Find where the given text appears and provide that cell's center as [X, Y] coordinate. 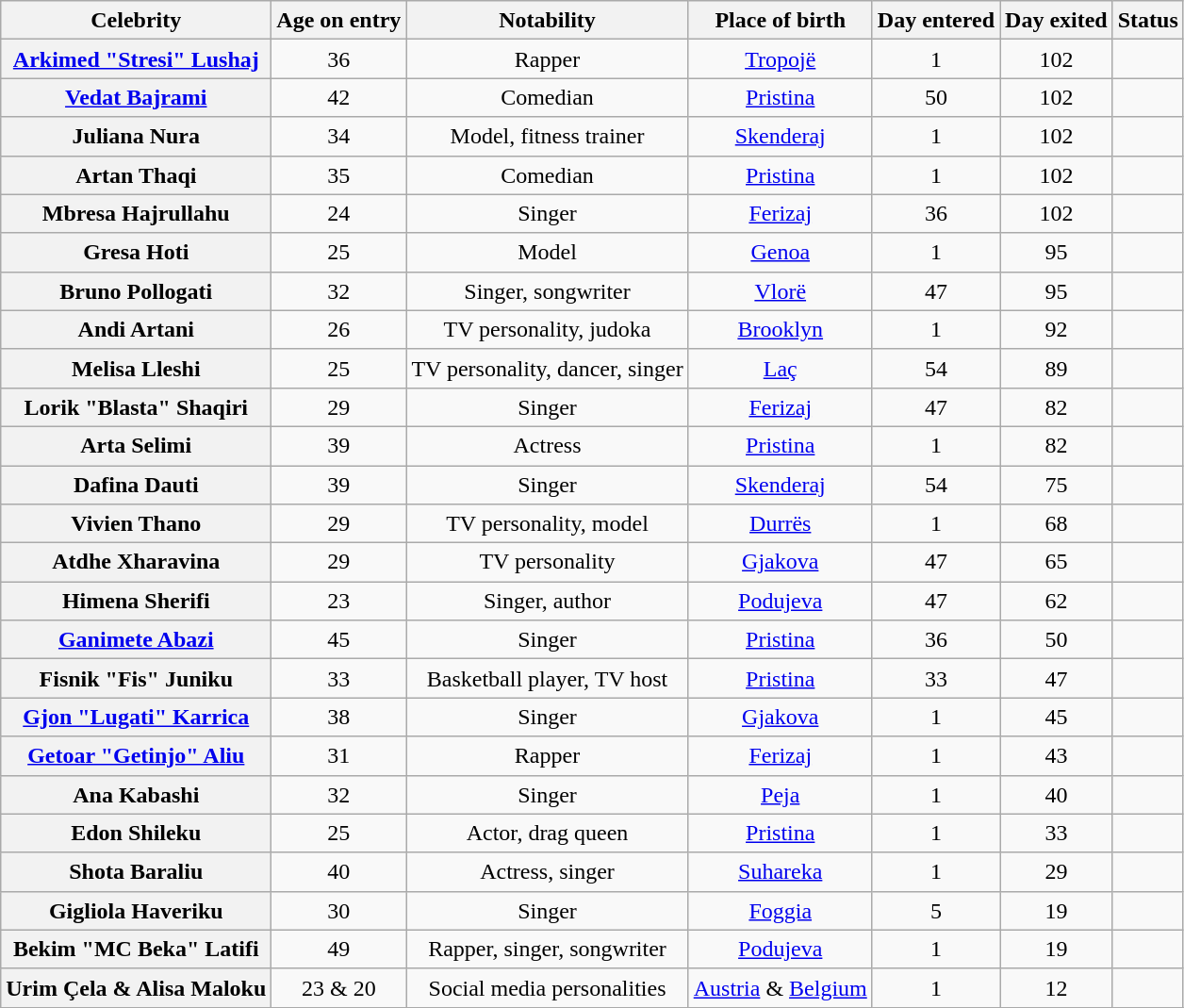
Celebrity [136, 21]
Tropojë [781, 58]
Fisnik "Fis" Juniku [136, 679]
Singer, author [547, 602]
Genoa [781, 253]
Bruno Pollogati [136, 290]
Model, fitness trainer [547, 136]
Day exited [1057, 21]
Foggia [781, 911]
Status [1148, 21]
Peja [781, 794]
Suhareka [781, 871]
Vedat Bajrami [136, 98]
Mbresa Hajrullahu [136, 213]
Rapper, singer, songwriter [547, 949]
26 [339, 330]
89 [1057, 368]
Vlorë [781, 290]
Laç [781, 368]
Gresa Hoti [136, 253]
75 [1057, 485]
35 [339, 175]
38 [339, 717]
23 & 20 [339, 988]
Brooklyn [781, 330]
31 [339, 756]
Juliana Nura [136, 136]
Age on entry [339, 21]
Actress [547, 445]
Basketball player, TV host [547, 679]
Urim Çela & Alisa Maloku [136, 988]
Ana Kabashi [136, 794]
Arkimed "Stresi" Lushaj [136, 58]
Notability [547, 21]
Actor, drag queen [547, 834]
23 [339, 602]
68 [1057, 524]
TV personality, judoka [547, 330]
Actress, singer [547, 871]
Andi Artani [136, 330]
Day entered [935, 21]
Dafina Dauti [136, 485]
65 [1057, 562]
TV personality, dancer, singer [547, 368]
24 [339, 213]
Arta Selimi [136, 445]
Gigliola Haveriku [136, 911]
Vivien Thano [136, 524]
12 [1057, 988]
Edon Shileku [136, 834]
Atdhe Xharavina [136, 562]
Bekim "MC Beka" Latifi [136, 949]
Singer, songwriter [547, 290]
Durrës [781, 524]
Place of birth [781, 21]
Model [547, 253]
TV personality [547, 562]
62 [1057, 602]
TV personality, model [547, 524]
42 [339, 98]
Artan Thaqi [136, 175]
5 [935, 911]
49 [339, 949]
43 [1057, 756]
Getoar "Getinjo" Aliu [136, 756]
Social media personalities [547, 988]
92 [1057, 330]
Himena Sherifi [136, 602]
Gjon "Lugati" Karrica [136, 717]
Austria & Belgium [781, 988]
Lorik "Blasta" Shaqiri [136, 407]
30 [339, 911]
Ganimete Abazi [136, 639]
34 [339, 136]
Shota Baraliu [136, 871]
Melisa Lleshi [136, 368]
